Determine the (x, y) coordinate at the center of the cell enclosing the given text.  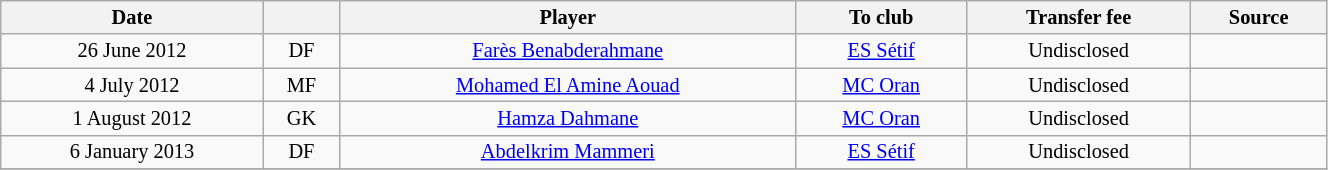
Farès Benabderahmane (568, 51)
MF (301, 85)
To club (882, 17)
26 June 2012 (132, 51)
6 January 2013 (132, 152)
Player (568, 17)
GK (301, 118)
Mohamed El Amine Aouad (568, 85)
4 July 2012 (132, 85)
Transfer fee (1078, 17)
Hamza Dahmane (568, 118)
Date (132, 17)
Abdelkrim Mammeri (568, 152)
1 August 2012 (132, 118)
Source (1259, 17)
